Detect which cell encompasses the target text, then output its (x, y) center coordinate. 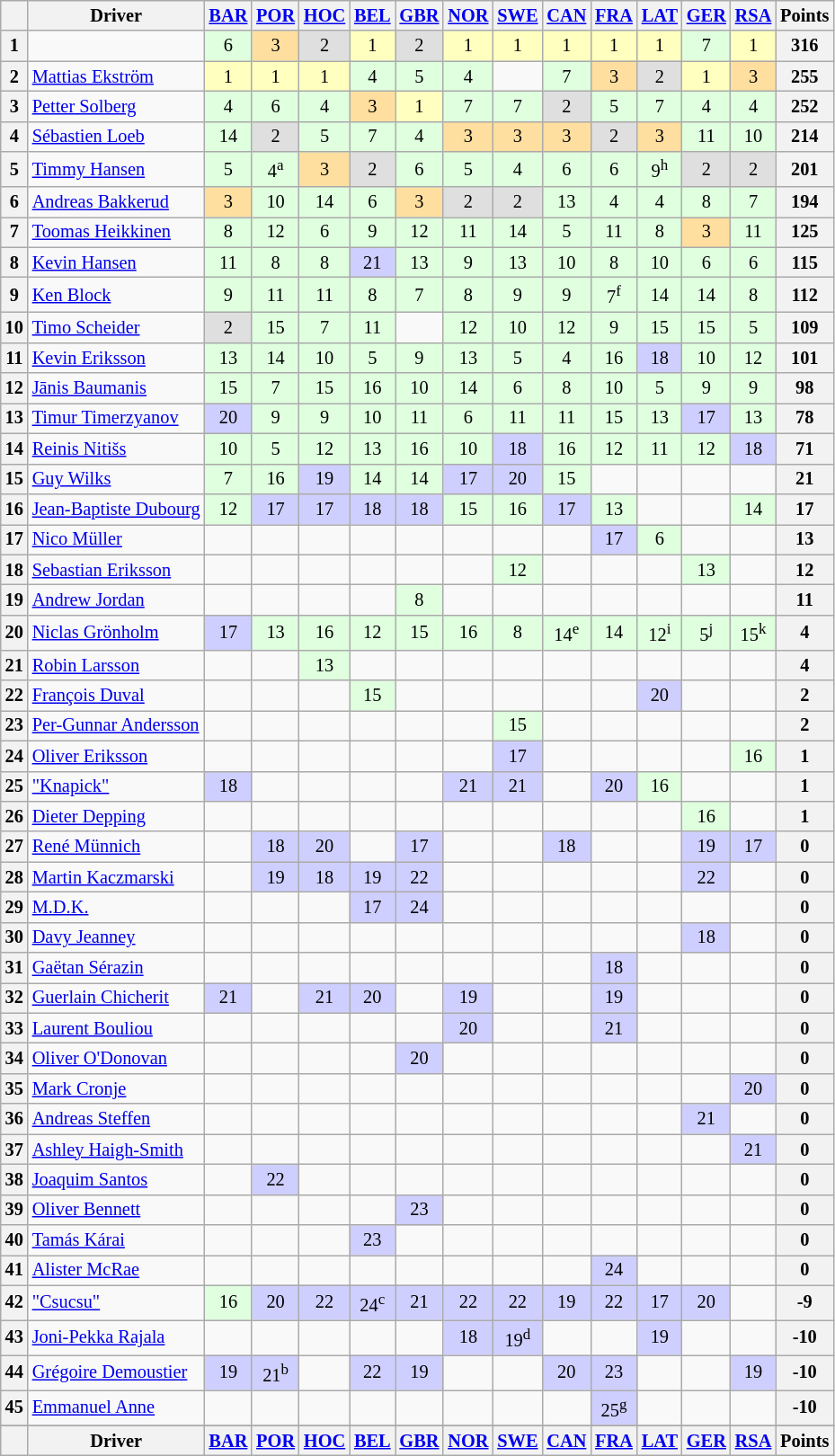
28 (14, 877)
Kevin Hansen (117, 262)
René Münnich (117, 847)
Andreas Steffen (117, 1119)
45 (14, 1407)
Jānis Baumanis (117, 388)
7f (614, 295)
252 (804, 106)
5j (706, 633)
Mattias Ekström (117, 76)
29 (14, 907)
Ken Block (117, 295)
Timur Timerzyanov (117, 418)
71 (804, 448)
Sébastien Loeb (117, 137)
Martin Kaczmarski (117, 877)
194 (804, 202)
214 (804, 137)
Reinis Nitišs (117, 448)
Per-Gunnar Andersson (117, 725)
24c (372, 1303)
François Duval (117, 696)
Sebastian Eriksson (117, 570)
Toomas Heikkinen (117, 232)
M.D.K. (117, 907)
125 (804, 232)
32 (14, 998)
21b (275, 1373)
316 (804, 46)
255 (804, 76)
Grégoire Demoustier (117, 1373)
112 (804, 295)
26 (14, 816)
Dieter Depping (117, 816)
Tamás Kárai (117, 1239)
201 (804, 169)
4a (275, 169)
Nico Müller (117, 539)
101 (804, 358)
98 (804, 388)
14e (566, 633)
15k (753, 633)
"Csucsu" (117, 1303)
Timmy Hansen (117, 169)
25 (14, 786)
Guy Wilks (117, 479)
Oliver O'Donovan (117, 1059)
35 (14, 1088)
41 (14, 1270)
43 (14, 1337)
Timo Scheider (117, 328)
Guerlain Chicherit (117, 998)
19d (518, 1337)
Kevin Eriksson (117, 358)
Andreas Bakkerud (117, 202)
Emmanuel Anne (117, 1407)
37 (14, 1150)
Davy Jeanney (117, 937)
Joni-Pekka Rajala (117, 1337)
33 (14, 1028)
Niclas Grönholm (117, 633)
Gaëtan Sérazin (117, 968)
31 (14, 968)
42 (14, 1303)
"Knapick" (117, 786)
Ashley Haigh-Smith (117, 1150)
Robin Larsson (117, 665)
30 (14, 937)
38 (14, 1179)
109 (804, 328)
25g (614, 1407)
115 (804, 262)
Andrew Jordan (117, 599)
Petter Solberg (117, 106)
Jean-Baptiste Dubourg (117, 509)
Alister McRae (117, 1270)
36 (14, 1119)
44 (14, 1373)
-9 (804, 1303)
Mark Cronje (117, 1088)
78 (804, 418)
39 (14, 1210)
12i (660, 633)
34 (14, 1059)
40 (14, 1239)
9h (660, 169)
Oliver Bennett (117, 1210)
27 (14, 847)
Joaquim Santos (117, 1179)
Oliver Eriksson (117, 756)
Laurent Bouliou (117, 1028)
